Pinpoint the cell where the given text exists, returning its [X, Y] midpoint coordinate. 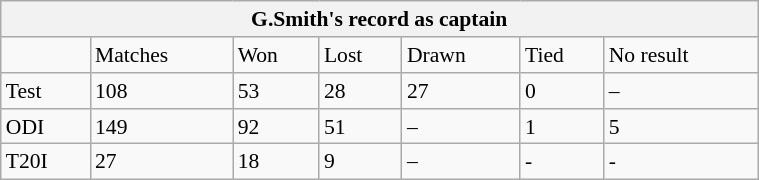
No result [681, 55]
1 [562, 126]
G.Smith's record as captain [380, 19]
9 [360, 162]
Won [276, 55]
Tied [562, 55]
108 [162, 91]
149 [162, 126]
0 [562, 91]
ODI [46, 126]
53 [276, 91]
Lost [360, 55]
92 [276, 126]
T20I [46, 162]
18 [276, 162]
28 [360, 91]
Test [46, 91]
5 [681, 126]
51 [360, 126]
Drawn [461, 55]
Matches [162, 55]
